Search for the cell housing the specified text and yield its (X, Y) center coordinate. 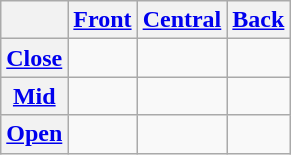
Front (102, 20)
Back (258, 20)
Close (34, 58)
Mid (34, 96)
Central (182, 20)
Open (34, 134)
